Return [x, y] of the center of cell containing provided text 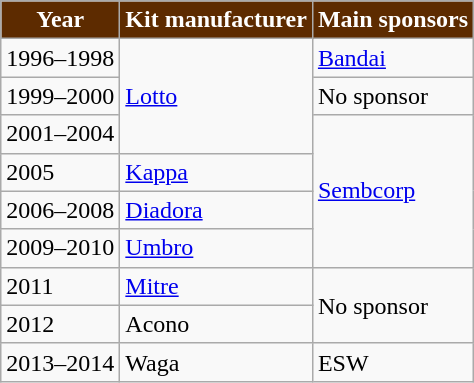
2006–2008 [60, 210]
Main sponsors [392, 20]
Bandai [392, 58]
2011 [60, 286]
2005 [60, 172]
Lotto [216, 96]
Umbro [216, 248]
Kappa [216, 172]
2012 [60, 324]
2009–2010 [60, 248]
Waga [216, 362]
Mitre [216, 286]
Year [60, 20]
Acono [216, 324]
2013–2014 [60, 362]
Kit manufacturer [216, 20]
1999–2000 [60, 96]
Sembcorp [392, 191]
ESW [392, 362]
Diadora [216, 210]
1996–1998 [60, 58]
2001–2004 [60, 134]
